Detect which cell encompasses the target text, then output its [x, y] center coordinate. 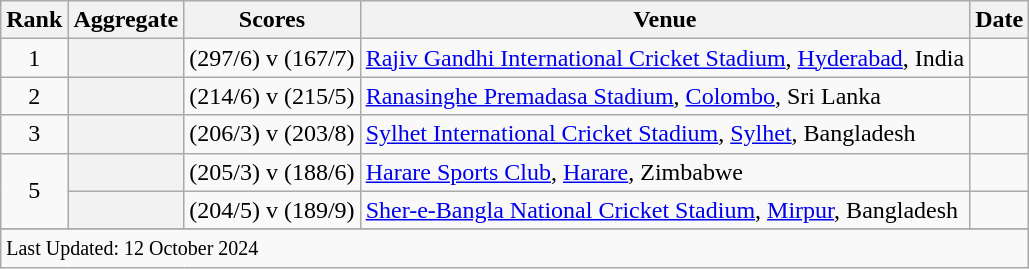
(297/6) v (167/7) [272, 58]
Aggregate [126, 20]
Rank [34, 20]
3 [34, 134]
2 [34, 96]
5 [34, 191]
Sher-e-Bangla National Cricket Stadium, Mirpur, Bangladesh [665, 210]
1 [34, 58]
Scores [272, 20]
Rajiv Gandhi International Cricket Stadium, Hyderabad, India [665, 58]
(214/6) v (215/5) [272, 96]
(206/3) v (203/8) [272, 134]
Venue [665, 20]
Date [1000, 20]
(204/5) v (189/9) [272, 210]
Ranasinghe Premadasa Stadium, Colombo, Sri Lanka [665, 96]
Sylhet International Cricket Stadium, Sylhet, Bangladesh [665, 134]
Last Updated: 12 October 2024 [515, 248]
Harare Sports Club, Harare, Zimbabwe [665, 172]
(205/3) v (188/6) [272, 172]
